Determine the [x, y] coordinate at the center of the cell enclosing the given text.  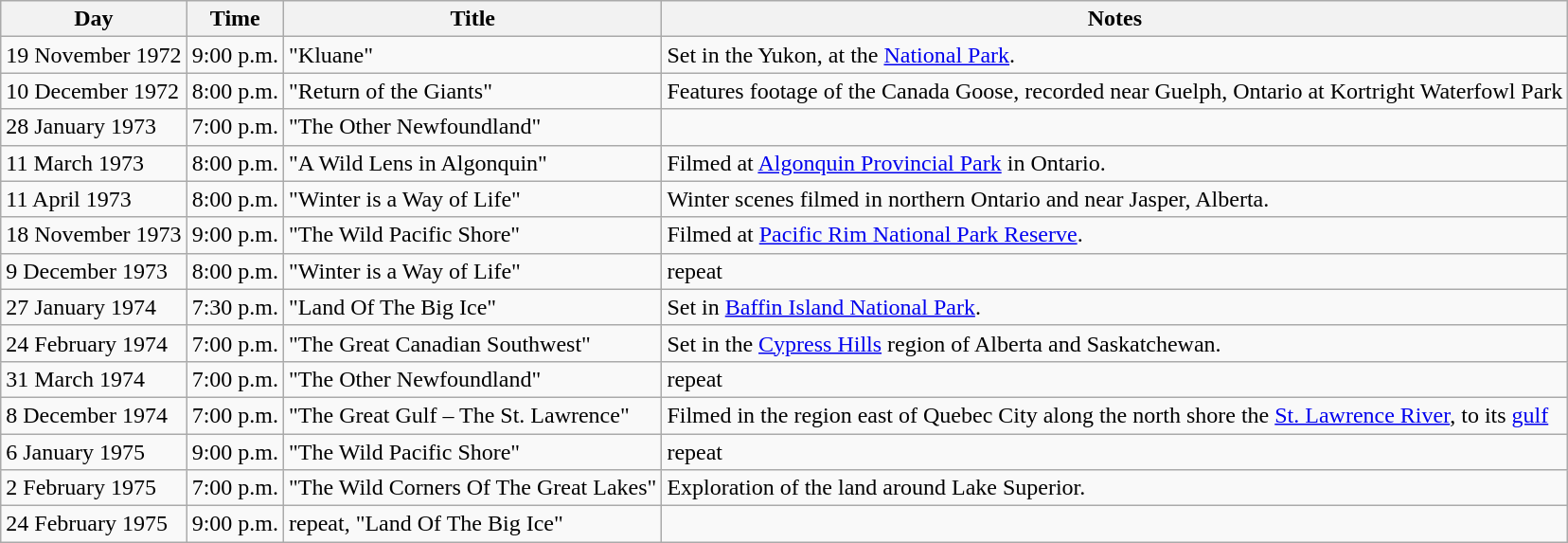
11 March 1973 [94, 163]
"The Great Canadian Southwest" [473, 343]
Title [473, 19]
Exploration of the land around Lake Superior. [1115, 488]
31 March 1974 [94, 379]
11 April 1973 [94, 199]
Set in the Yukon, at the National Park. [1115, 55]
Features footage of the Canada Goose, recorded near Guelph, Ontario at Kortright Waterfowl Park [1115, 91]
Filmed in the region east of Quebec City along the north shore the St. Lawrence River, to its gulf [1115, 415]
"Land Of The Big Ice" [473, 307]
Winter scenes filmed in northern Ontario and near Jasper, Alberta. [1115, 199]
"The Wild Corners Of The Great Lakes" [473, 488]
"The Great Gulf – The St. Lawrence" [473, 415]
Day [94, 19]
28 January 1973 [94, 127]
repeat, "Land Of The Big Ice" [473, 524]
Filmed at Algonquin Provincial Park in Ontario. [1115, 163]
Set in the Cypress Hills region of Alberta and Saskatchewan. [1115, 343]
"Kluane" [473, 55]
Notes [1115, 19]
Filmed at Pacific Rim National Park Reserve. [1115, 235]
8 December 1974 [94, 415]
19 November 1972 [94, 55]
6 January 1975 [94, 452]
Time [235, 19]
9 December 1973 [94, 271]
7:30 p.m. [235, 307]
2 February 1975 [94, 488]
10 December 1972 [94, 91]
24 February 1974 [94, 343]
27 January 1974 [94, 307]
18 November 1973 [94, 235]
24 February 1975 [94, 524]
"A Wild Lens in Algonquin" [473, 163]
Set in Baffin Island National Park. [1115, 307]
"Return of the Giants" [473, 91]
